Search for the cell housing the specified text and yield its [X, Y] center coordinate. 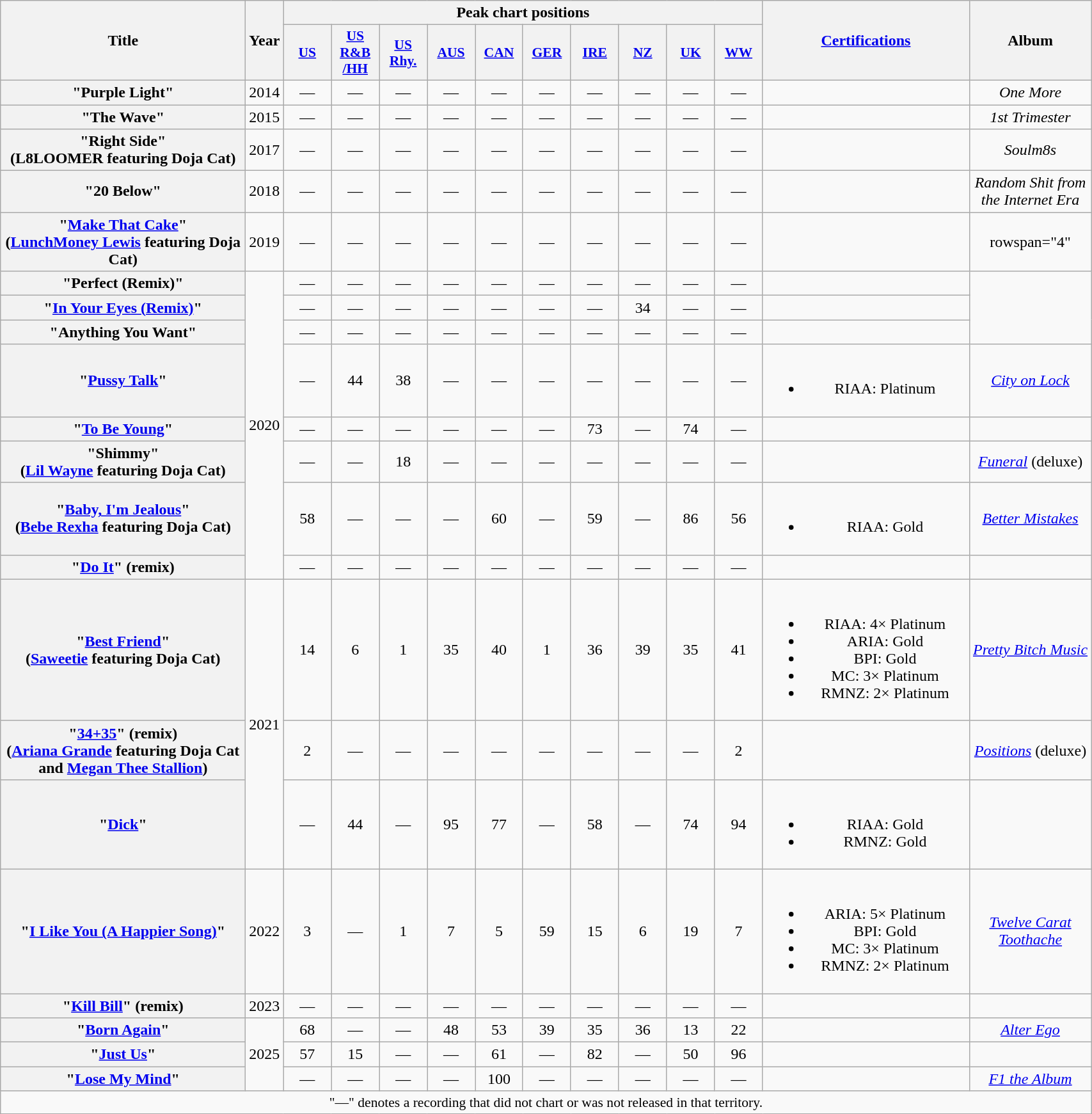
"In Your Eyes (Remix)" [123, 308]
RIAA: 4× PlatinumARIA: GoldBPI: GoldMC: 3× PlatinumRMNZ: 2× Platinum [866, 650]
2021 [265, 724]
"Just Us" [123, 1054]
Funeral (deluxe) [1030, 462]
2020 [265, 426]
rowspan="4" [1030, 242]
48 [452, 1030]
2023 [265, 1005]
61 [499, 1054]
"—" denotes a recording that did not chart or was not released in that territory. [546, 1102]
19 [691, 931]
60 [499, 518]
14 [307, 650]
CAN [499, 52]
US [307, 52]
"Shimmy"(Lil Wayne featuring Doja Cat) [123, 462]
"Lose My Mind" [123, 1079]
NZ [642, 52]
"Do It" (remix) [123, 567]
Random Shit from the Internet Era [1030, 192]
82 [595, 1054]
100 [499, 1079]
Twelve Carat Toothache [1030, 931]
50 [691, 1054]
"34+35" (remix)(Ariana Grande featuring Doja Cat and Megan Thee Stallion) [123, 750]
96 [738, 1054]
57 [307, 1054]
Alter Ego [1030, 1030]
13 [691, 1030]
2022 [265, 931]
Soulm8s [1030, 150]
38 [403, 380]
AUS [452, 52]
40 [499, 650]
"Right Side"(L8LOOMER featuring Doja Cat) [123, 150]
Better Mistakes [1030, 518]
F1 the Album [1030, 1079]
Peak chart positions [523, 13]
"20 Below" [123, 192]
RIAA: Gold [866, 518]
Pretty Bitch Music [1030, 650]
2025 [265, 1054]
41 [738, 650]
"Perfect (Remix)" [123, 283]
Album [1030, 41]
"Baby, I'm Jealous"(Bebe Rexha featuring Doja Cat) [123, 518]
"Pussy Talk" [123, 380]
GER [546, 52]
USR&B/HH [356, 52]
73 [595, 429]
2017 [265, 150]
RIAA: Platinum [866, 380]
IRE [595, 52]
"To Be Young" [123, 429]
"I Like You (A Happier Song)" [123, 931]
18 [403, 462]
56 [738, 518]
"Kill Bill" (remix) [123, 1005]
"Anything You Want" [123, 332]
2015 [265, 117]
"Best Friend"(Saweetie featuring Doja Cat) [123, 650]
1st Trimester [1030, 117]
2019 [265, 242]
5 [499, 931]
2014 [265, 92]
Year [265, 41]
WW [738, 52]
"Born Again" [123, 1030]
34 [642, 308]
2018 [265, 192]
95 [452, 824]
UK [691, 52]
One More [1030, 92]
"Make That Cake"(LunchMoney Lewis featuring Doja Cat) [123, 242]
77 [499, 824]
94 [738, 824]
3 [307, 931]
USRhy. [403, 52]
Title [123, 41]
68 [307, 1030]
"The Wave" [123, 117]
"Dick" [123, 824]
City on Lock [1030, 380]
ARIA: 5× PlatinumBPI: GoldMC: 3× PlatinumRMNZ: 2× Platinum [866, 931]
Certifications [866, 41]
"Purple Light" [123, 92]
Positions (deluxe) [1030, 750]
86 [691, 518]
22 [738, 1030]
53 [499, 1030]
RIAA: GoldRMNZ: Gold [866, 824]
